Return [x, y] of the center of cell containing provided text 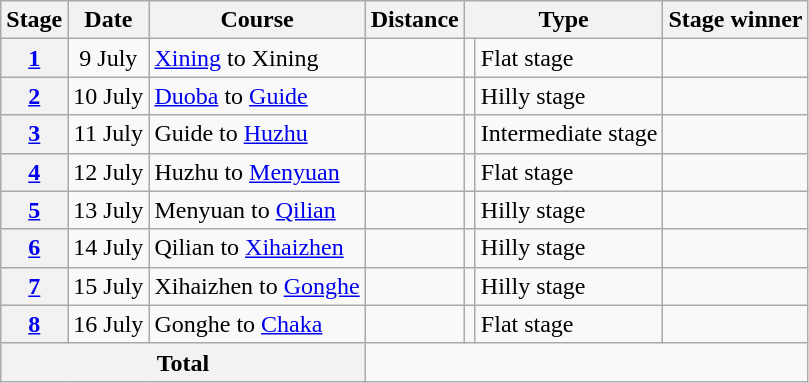
Stage winner [736, 20]
13 July [108, 210]
Huzhu to Menyuan [257, 172]
Stage [34, 20]
Duoba to Guide [257, 96]
9 July [108, 58]
12 July [108, 172]
Xining to Xining [257, 58]
Menyuan to Qilian [257, 210]
3 [34, 134]
5 [34, 210]
10 July [108, 96]
Date [108, 20]
Gonghe to Chaka [257, 324]
15 July [108, 286]
7 [34, 286]
8 [34, 324]
1 [34, 58]
6 [34, 248]
Total [183, 362]
Xihaizhen to Gonghe [257, 286]
11 July [108, 134]
16 July [108, 324]
4 [34, 172]
Course [257, 20]
Intermediate stage [569, 134]
14 July [108, 248]
2 [34, 96]
Guide to Huzhu [257, 134]
Type [564, 20]
Distance [414, 20]
Qilian to Xihaizhen [257, 248]
